Detect which cell encompasses the target text, then output its [x, y] center coordinate. 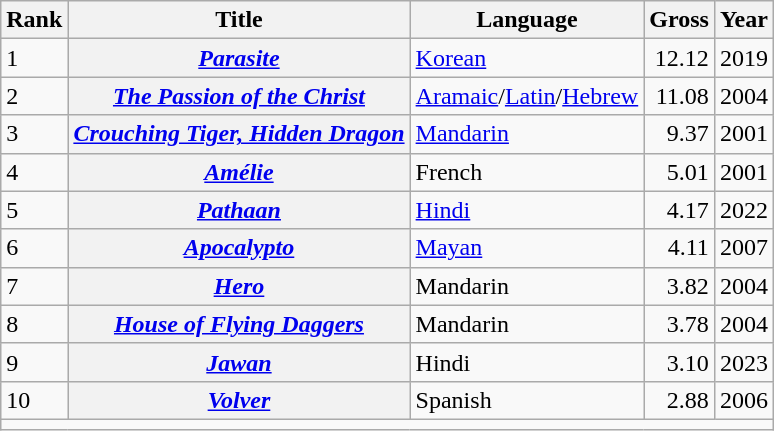
7 [34, 286]
3.78 [680, 324]
Gross [680, 20]
Jawan [239, 362]
4.17 [680, 210]
9.37 [680, 134]
2007 [744, 248]
Aramaic/Latin/Hebrew [527, 96]
2.88 [680, 400]
6 [34, 248]
2006 [744, 400]
Title [239, 20]
Mayan [527, 248]
Korean [527, 58]
12.12 [680, 58]
Language [527, 20]
Crouching Tiger, Hidden Dragon [239, 134]
10 [34, 400]
2 [34, 96]
2022 [744, 210]
2019 [744, 58]
House of Flying Daggers [239, 324]
Spanish [527, 400]
2023 [744, 362]
8 [34, 324]
1 [34, 58]
11.08 [680, 96]
Pathaan [239, 210]
3 [34, 134]
Amélie [239, 172]
The Passion of the Christ [239, 96]
Parasite [239, 58]
Volver [239, 400]
Apocalypto [239, 248]
4 [34, 172]
3.82 [680, 286]
5.01 [680, 172]
5 [34, 210]
Year [744, 20]
French [527, 172]
9 [34, 362]
Rank [34, 20]
3.10 [680, 362]
4.11 [680, 248]
Hero [239, 286]
